Scan for the cell matching the given text and deliver its (x, y) coordinate at center. 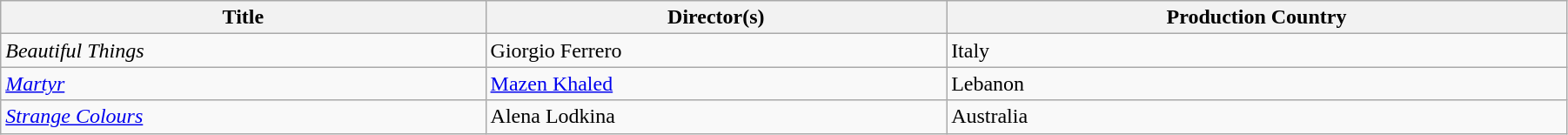
Australia (1256, 117)
Beautiful Things (244, 51)
Giorgio Ferrero (716, 51)
Production Country (1256, 17)
Martyr (244, 84)
Alena Lodkina (716, 117)
Strange Colours (244, 117)
Italy (1256, 51)
Mazen Khaled (716, 84)
Lebanon (1256, 84)
Director(s) (716, 17)
Title (244, 17)
